Determine the (X, Y) coordinate at the center of the cell enclosing the given text.  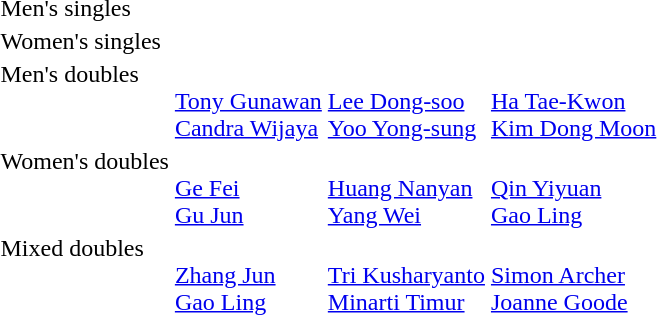
Tony GunawanCandra Wijaya (248, 101)
Lee Dong-sooYoo Yong-sung (406, 101)
Huang NanyanYang Wei (406, 188)
Ha Tae-KwonKim Dong Moon (573, 101)
Ge FeiGu Jun (248, 188)
Qin YiyuanGao Ling (573, 188)
